For the text-containing cell, return its midpoint in [X, Y] coordinate format. 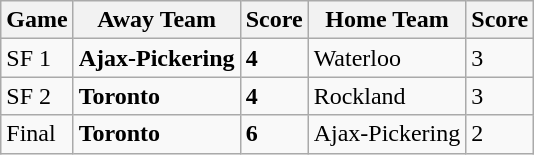
Home Team [387, 20]
Waterloo [387, 58]
SF 2 [37, 96]
2 [500, 134]
Away Team [156, 20]
Game [37, 20]
Final [37, 134]
6 [274, 134]
Rockland [387, 96]
SF 1 [37, 58]
